Search for the cell housing the specified text and yield its [X, Y] center coordinate. 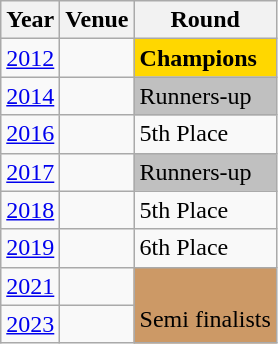
2014 [30, 96]
2017 [30, 172]
2018 [30, 210]
6th Place [205, 248]
2021 [30, 286]
2016 [30, 134]
Venue [97, 20]
Champions [205, 58]
2019 [30, 248]
Round [205, 20]
Year [30, 20]
2023 [30, 324]
Semi finalists [205, 305]
2012 [30, 58]
